Find where the given text appears and provide that cell's center as (X, Y) coordinate. 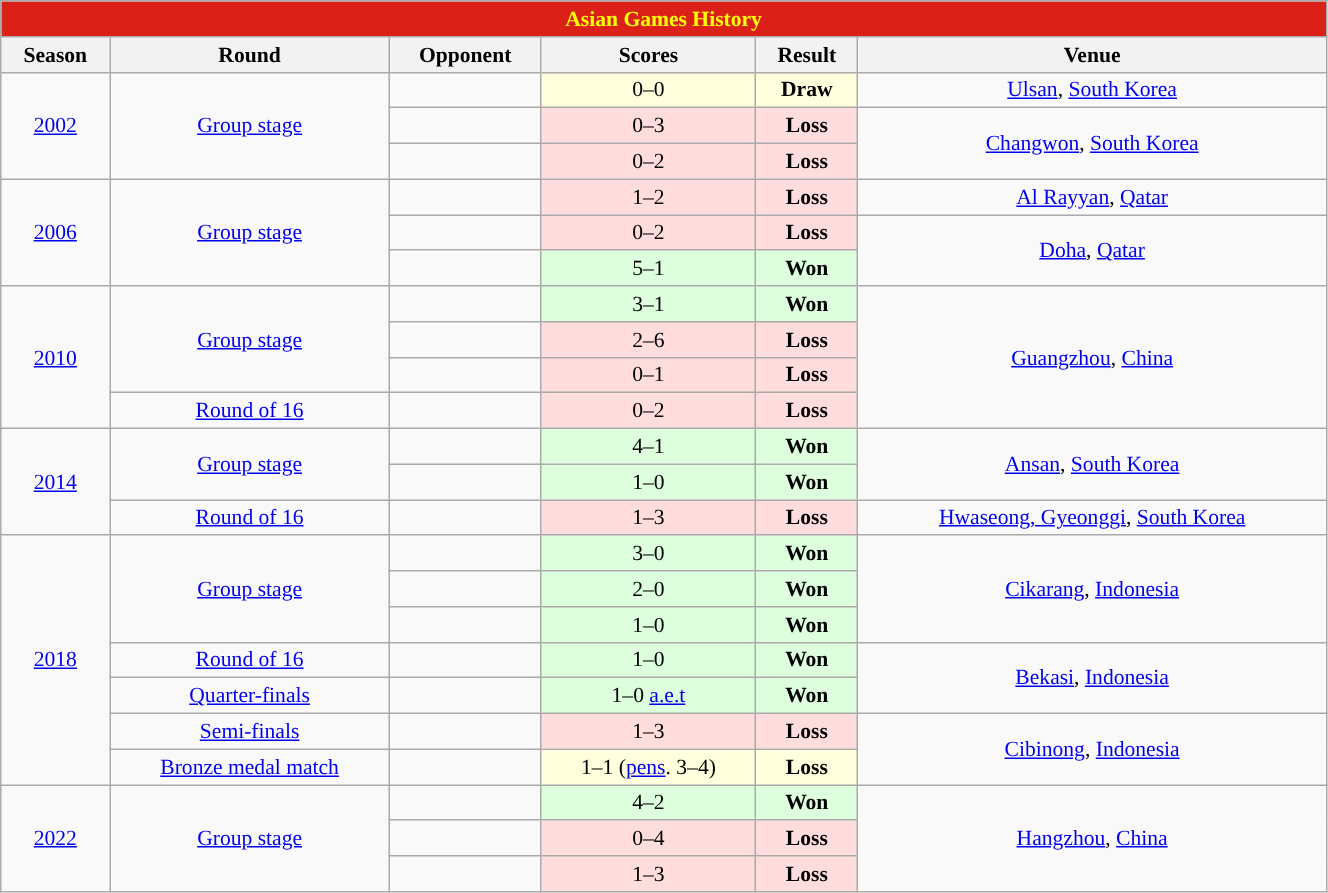
Changwon, South Korea (1092, 144)
2006 (56, 232)
0–1 (648, 375)
2018 (56, 660)
2–6 (648, 340)
1–0 a.e.t (648, 696)
Venue (1092, 55)
Cibinong, Indonesia (1092, 750)
2022 (56, 838)
Ulsan, South Korea (1092, 90)
Ansan, South Korea (1092, 464)
3–0 (648, 554)
Opponent (465, 55)
1–1 (pens. 3–4) (648, 767)
2014 (56, 482)
Result (807, 55)
4–1 (648, 447)
Hwaseong, Gyeonggi, South Korea (1092, 518)
0–0 (648, 90)
Al Rayyan, Qatar (1092, 197)
3–1 (648, 304)
Round (250, 55)
Hangzhou, China (1092, 838)
Draw (807, 90)
2002 (56, 126)
0–4 (648, 839)
Quarter-finals (250, 696)
Doha, Qatar (1092, 250)
Guangzhou, China (1092, 357)
Bronze medal match (250, 767)
Scores (648, 55)
2010 (56, 357)
Semi-finals (250, 732)
0–3 (648, 126)
4–2 (648, 803)
Cikarang, Indonesia (1092, 590)
Season (56, 55)
2–0 (648, 589)
Bekasi, Indonesia (1092, 678)
Asian Games History (664, 19)
1–2 (648, 197)
5–1 (648, 269)
